Output the [x, y] coordinate of the center of the cell containing the given text.  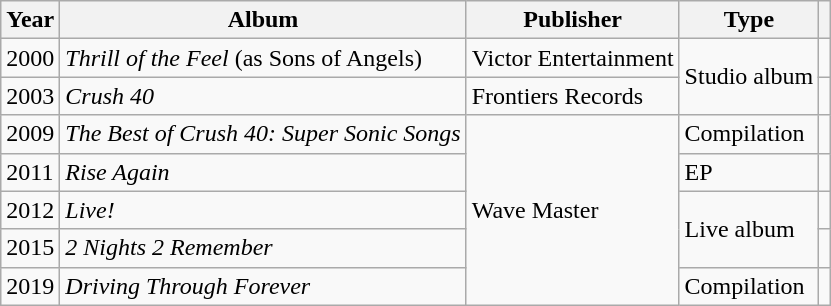
Type [749, 20]
Live album [749, 229]
The Best of Crush 40: Super Sonic Songs [263, 134]
2003 [30, 96]
2 Nights 2 Remember [263, 248]
2015 [30, 248]
2009 [30, 134]
2011 [30, 172]
Wave Master [572, 210]
Thrill of the Feel (as Sons of Angels) [263, 58]
2019 [30, 286]
EP [749, 172]
Crush 40 [263, 96]
2000 [30, 58]
Album [263, 20]
Rise Again [263, 172]
Publisher [572, 20]
Studio album [749, 77]
Driving Through Forever [263, 286]
Year [30, 20]
2012 [30, 210]
Live! [263, 210]
Victor Entertainment [572, 58]
Frontiers Records [572, 96]
